Scan for the cell matching the given text and deliver its [x, y] coordinate at center. 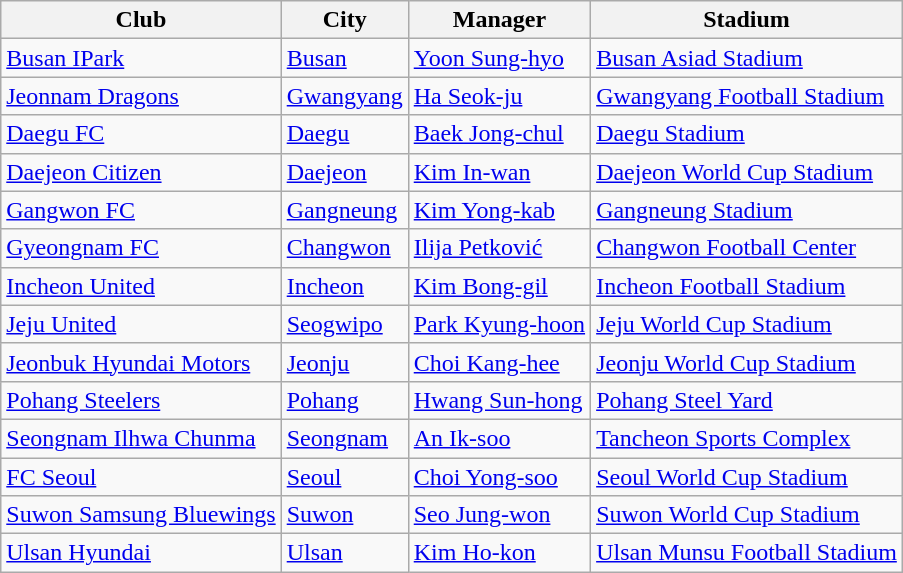
Choi Yong-soo [499, 477]
Manager [499, 20]
Gangneung Stadium [747, 210]
Seogwipo [344, 324]
Seoul [344, 477]
Ulsan Hyundai [141, 553]
Jeju United [141, 324]
FC Seoul [141, 477]
Daegu [344, 134]
Baek Jong-chul [499, 134]
Incheon Football Stadium [747, 286]
Hwang Sun-hong [499, 400]
Kim In-wan [499, 172]
Busan Asiad Stadium [747, 58]
Ilija Petković [499, 248]
City [344, 20]
Suwon Samsung Bluewings [141, 515]
Jeonnam Dragons [141, 96]
Jeonju World Cup Stadium [747, 362]
Yoon Sung-hyo [499, 58]
Seoul World Cup Stadium [747, 477]
Daejeon World Cup Stadium [747, 172]
Kim Ho-kon [499, 553]
Seongnam Ilhwa Chunma [141, 438]
Tancheon Sports Complex [747, 438]
Gyeongnam FC [141, 248]
Club [141, 20]
Kim Yong-kab [499, 210]
Gwangyang [344, 96]
Seongnam [344, 438]
Ha Seok-ju [499, 96]
Seo Jung-won [499, 515]
Ulsan Munsu Football Stadium [747, 553]
Choi Kang-hee [499, 362]
An Ik-soo [499, 438]
Daegu Stadium [747, 134]
Pohang Steelers [141, 400]
Suwon World Cup Stadium [747, 515]
Stadium [747, 20]
Pohang Steel Yard [747, 400]
Park Kyung-hoon [499, 324]
Gwangyang Football Stadium [747, 96]
Pohang [344, 400]
Daegu FC [141, 134]
Kim Bong-gil [499, 286]
Changwon Football Center [747, 248]
Jeju World Cup Stadium [747, 324]
Daejeon Citizen [141, 172]
Gangneung [344, 210]
Jeonbuk Hyundai Motors [141, 362]
Changwon [344, 248]
Incheon [344, 286]
Ulsan [344, 553]
Busan IPark [141, 58]
Daejeon [344, 172]
Jeonju [344, 362]
Incheon United [141, 286]
Busan [344, 58]
Suwon [344, 515]
Gangwon FC [141, 210]
